From the cell containing the given text, extract its center point as [x, y] coordinate. 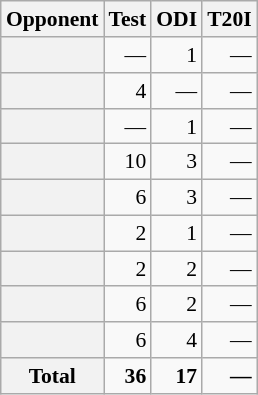
36 [128, 376]
Opponent [52, 19]
Test [128, 19]
10 [128, 162]
ODI [176, 19]
Total [52, 376]
T20I [230, 19]
17 [176, 376]
